Scan for the cell matching the given text and deliver its (x, y) coordinate at center. 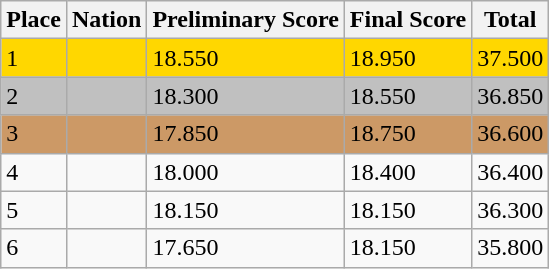
5 (34, 210)
17.850 (246, 134)
Preliminary Score (246, 20)
Place (34, 20)
36.600 (510, 134)
18.400 (408, 172)
3 (34, 134)
17.650 (246, 248)
Total (510, 20)
36.400 (510, 172)
1 (34, 58)
36.850 (510, 96)
18.000 (246, 172)
6 (34, 248)
Nation (106, 20)
18.300 (246, 96)
18.750 (408, 134)
36.300 (510, 210)
35.800 (510, 248)
2 (34, 96)
Final Score (408, 20)
37.500 (510, 58)
4 (34, 172)
18.950 (408, 58)
